Return the [X, Y] coordinate for the center point of the cell that contains the specified text.  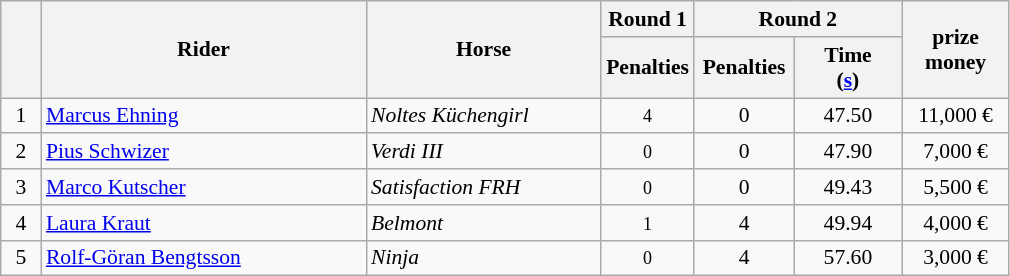
Marco Kutscher [204, 187]
Time(s) [848, 68]
4,000 € [956, 223]
Rider [204, 50]
Laura Kraut [204, 223]
Horse [484, 50]
Round 2 [798, 19]
Marcus Ehning [204, 116]
7,000 € [956, 152]
57.60 [848, 258]
11,000 € [956, 116]
3,000 € [956, 258]
2 [21, 152]
49.94 [848, 223]
prizemoney [956, 50]
47.50 [848, 116]
5,500 € [956, 187]
Satisfaction FRH [484, 187]
49.43 [848, 187]
Noltes Küchengirl [484, 116]
5 [21, 258]
3 [21, 187]
Round 1 [648, 19]
47.90 [848, 152]
Ninja [484, 258]
Pius Schwizer [204, 152]
Rolf-Göran Bengtsson [204, 258]
Verdi III [484, 152]
Belmont [484, 223]
